Scan for the cell matching the given text and deliver its (x, y) coordinate at center. 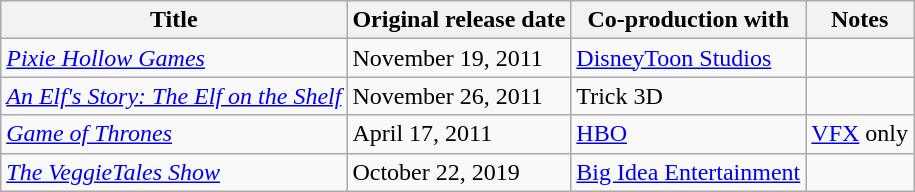
An Elf's Story: The Elf on the Shelf (174, 96)
October 22, 2019 (459, 172)
VFX only (860, 134)
Trick 3D (688, 96)
Pixie Hollow Games (174, 58)
Title (174, 20)
Big Idea Entertainment (688, 172)
April 17, 2011 (459, 134)
HBO (688, 134)
The VeggieTales Show (174, 172)
Original release date (459, 20)
November 19, 2011 (459, 58)
DisneyToon Studios (688, 58)
Co-production with (688, 20)
November 26, 2011 (459, 96)
Notes (860, 20)
Game of Thrones (174, 134)
